Capture the cell that displays the provided text and extract its [X, Y] central coordinate. 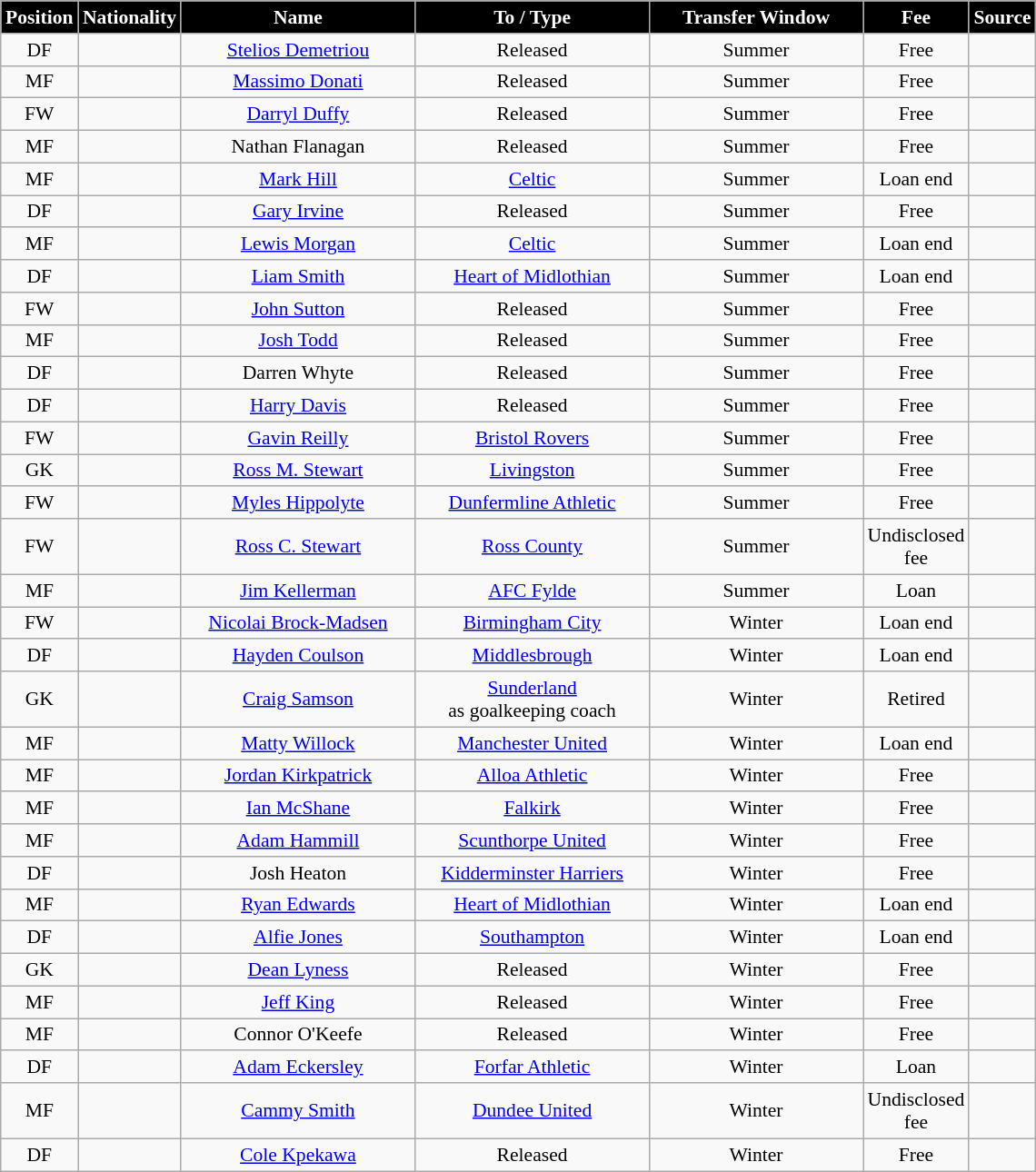
Fee [916, 17]
Matty Willock [298, 743]
Southampton [533, 938]
Connor O'Keefe [298, 1035]
Middlesbrough [533, 656]
Lewis Morgan [298, 244]
Darryl Duffy [298, 114]
To / Type [533, 17]
Adam Eckersley [298, 1068]
Scunthorpe United [533, 840]
John Sutton [298, 309]
Livingston [533, 471]
Harry Davis [298, 406]
Forfar Athletic [533, 1068]
Josh Heaton [298, 873]
Ross C. Stewart [298, 547]
Liam Smith [298, 276]
Kidderminster Harriers [533, 873]
Ryan Edwards [298, 905]
Jordan Kirkpatrick [298, 776]
Alloa Athletic [533, 776]
Dunfermline Athletic [533, 503]
Massimo Donati [298, 82]
Gavin Reilly [298, 438]
Cole Kpekawa [298, 1155]
Name [298, 17]
Stelios Demetriou [298, 50]
Gary Irvine [298, 212]
Nathan Flanagan [298, 147]
Dundee United [533, 1110]
Position [40, 17]
Hayden Coulson [298, 656]
Bristol Rovers [533, 438]
Birmingham City [533, 623]
Adam Hammill [298, 840]
Ross County [533, 547]
Manchester United [533, 743]
Mark Hill [298, 179]
Darren Whyte [298, 373]
Cammy Smith [298, 1110]
Alfie Jones [298, 938]
Retired [916, 700]
Falkirk [533, 809]
Transfer Window [756, 17]
Nicolai Brock-Madsen [298, 623]
Myles Hippolyte [298, 503]
Ian McShane [298, 809]
AFC Fylde [533, 591]
Source [1001, 17]
Josh Todd [298, 341]
Sunderland as goalkeeping coach [533, 700]
Ross M. Stewart [298, 471]
Nationality [129, 17]
Jeff King [298, 1002]
Dean Lyness [298, 970]
Craig Samson [298, 700]
Jim Kellerman [298, 591]
